Output the (X, Y) coordinate of the center of the cell containing the given text.  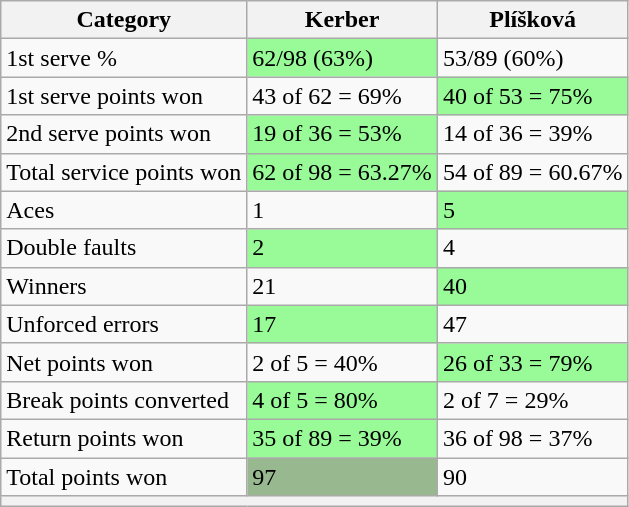
5 (532, 210)
40 (532, 286)
62 of 98 = 63.27% (342, 172)
Winners (124, 286)
Break points converted (124, 400)
62/98 (63%) (342, 58)
14 of 36 = 39% (532, 134)
1st serve points won (124, 96)
4 (532, 248)
2 of 7 = 29% (532, 400)
35 of 89 = 39% (342, 438)
1st serve % (124, 58)
Category (124, 20)
Net points won (124, 362)
90 (532, 477)
2 (342, 248)
43 of 62 = 69% (342, 96)
21 (342, 286)
2 of 5 = 40% (342, 362)
Kerber (342, 20)
26 of 33 = 79% (532, 362)
Double faults (124, 248)
17 (342, 324)
Plíšková (532, 20)
47 (532, 324)
Total service points won (124, 172)
1 (342, 210)
97 (342, 477)
2nd serve points won (124, 134)
Aces (124, 210)
40 of 53 = 75% (532, 96)
4 of 5 = 80% (342, 400)
54 of 89 = 60.67% (532, 172)
19 of 36 = 53% (342, 134)
36 of 98 = 37% (532, 438)
53/89 (60%) (532, 58)
Total points won (124, 477)
Unforced errors (124, 324)
Return points won (124, 438)
